Pinpoint the cell where the given text exists, returning its (X, Y) midpoint coordinate. 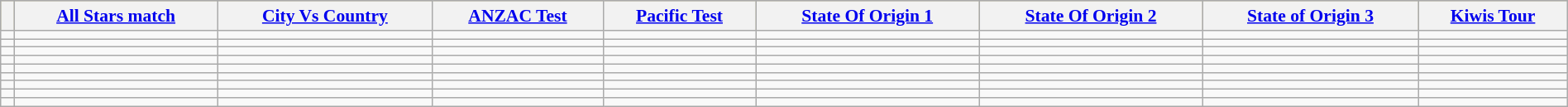
Kiwis Tour (1493, 16)
ANZAC Test (518, 16)
City Vs Country (324, 16)
All Stars match (116, 16)
State Of Origin 2 (1091, 16)
State Of Origin 1 (868, 16)
State of Origin 3 (1310, 16)
Pacific Test (680, 16)
